Provide the (X, Y) coordinate of the cell's center where the given text is located.  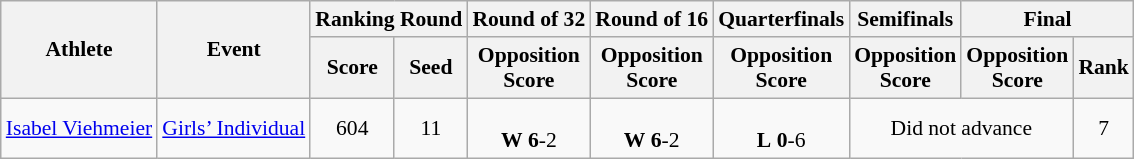
11 (430, 128)
604 (352, 128)
7 (1104, 128)
L 0-6 (781, 128)
Ranking Round (388, 19)
Seed (430, 68)
Athlete (79, 50)
Did not advance (961, 128)
Final (1048, 19)
Semifinals (905, 19)
Girls’ Individual (234, 128)
Round of 32 (528, 19)
Quarterfinals (781, 19)
Score (352, 68)
Event (234, 50)
Isabel Viehmeier (79, 128)
Round of 16 (652, 19)
Rank (1104, 68)
